From the cell containing the given text, extract its center point as [x, y] coordinate. 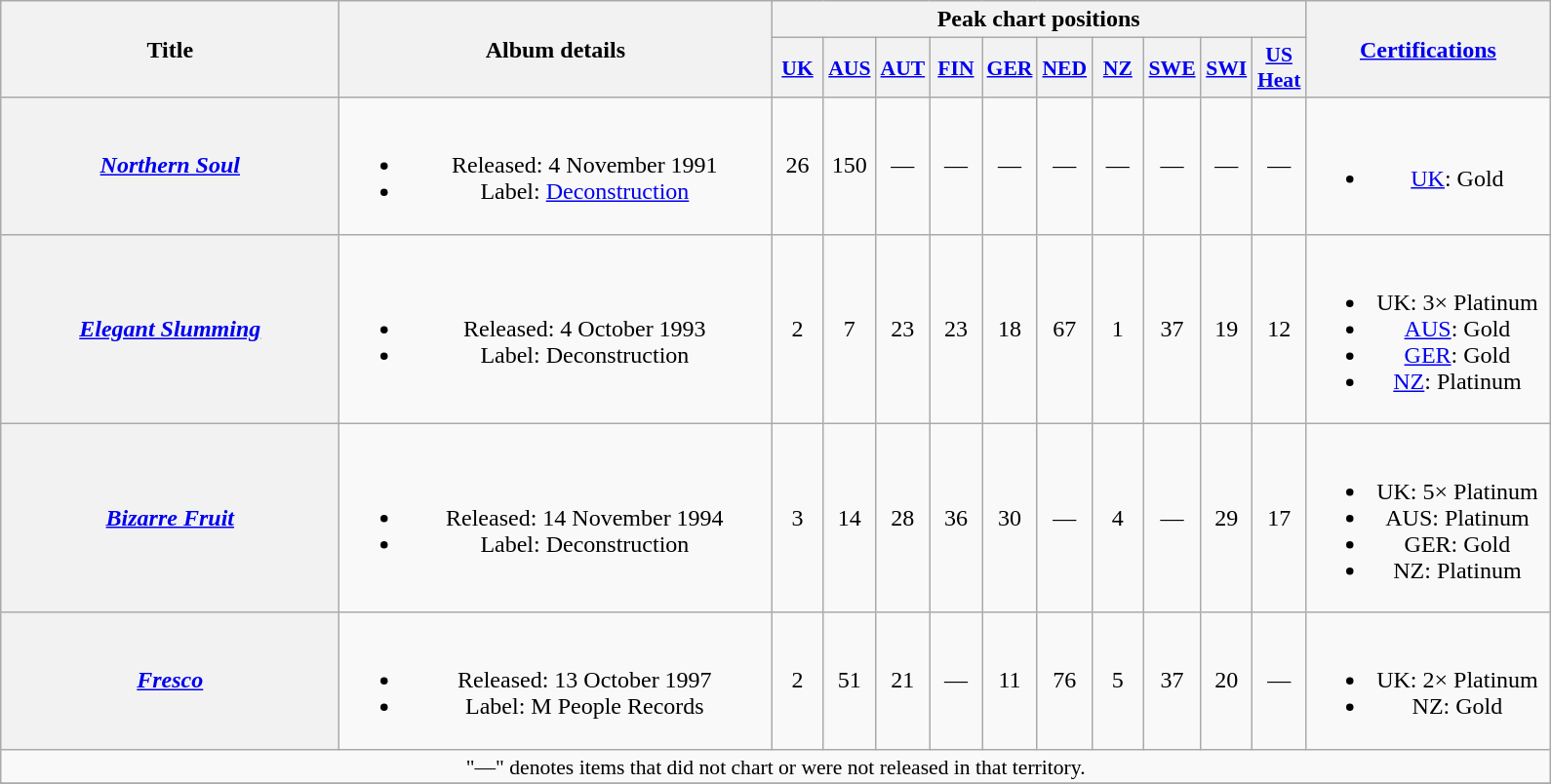
Released: 14 November 1994Label: Deconstruction [556, 518]
26 [798, 166]
3 [798, 518]
14 [849, 518]
UK: 2× PlatinumNZ: Gold [1428, 681]
NED [1064, 68]
AUS [849, 68]
FIN [956, 68]
76 [1064, 681]
1 [1118, 329]
SWE [1172, 68]
"—" denotes items that did not chart or were not released in that territory. [776, 766]
12 [1279, 329]
150 [849, 166]
36 [956, 518]
30 [1011, 518]
Certifications [1428, 49]
4 [1118, 518]
17 [1279, 518]
Fresco [170, 681]
21 [903, 681]
Album details [556, 49]
SWI [1227, 68]
67 [1064, 329]
NZ [1118, 68]
Released: 4 October 1993Label: Deconstruction [556, 329]
19 [1227, 329]
Northern Soul [170, 166]
Released: 4 November 1991Label: Deconstruction [556, 166]
Released: 13 October 1997Label: M People Records [556, 681]
UK: 3× PlatinumAUS: GoldGER: GoldNZ: Platinum [1428, 329]
29 [1227, 518]
UK: 5× PlatinumAUS: PlatinumGER: GoldNZ: Platinum [1428, 518]
Bizarre Fruit [170, 518]
Elegant Slumming [170, 329]
51 [849, 681]
UK [798, 68]
GER [1011, 68]
UK: Gold [1428, 166]
20 [1227, 681]
28 [903, 518]
18 [1011, 329]
USHeat [1279, 68]
7 [849, 329]
11 [1011, 681]
Peak chart positions [1039, 20]
Title [170, 49]
5 [1118, 681]
AUT [903, 68]
